Provide the (X, Y) coordinate of the cell's center where the given text is located.  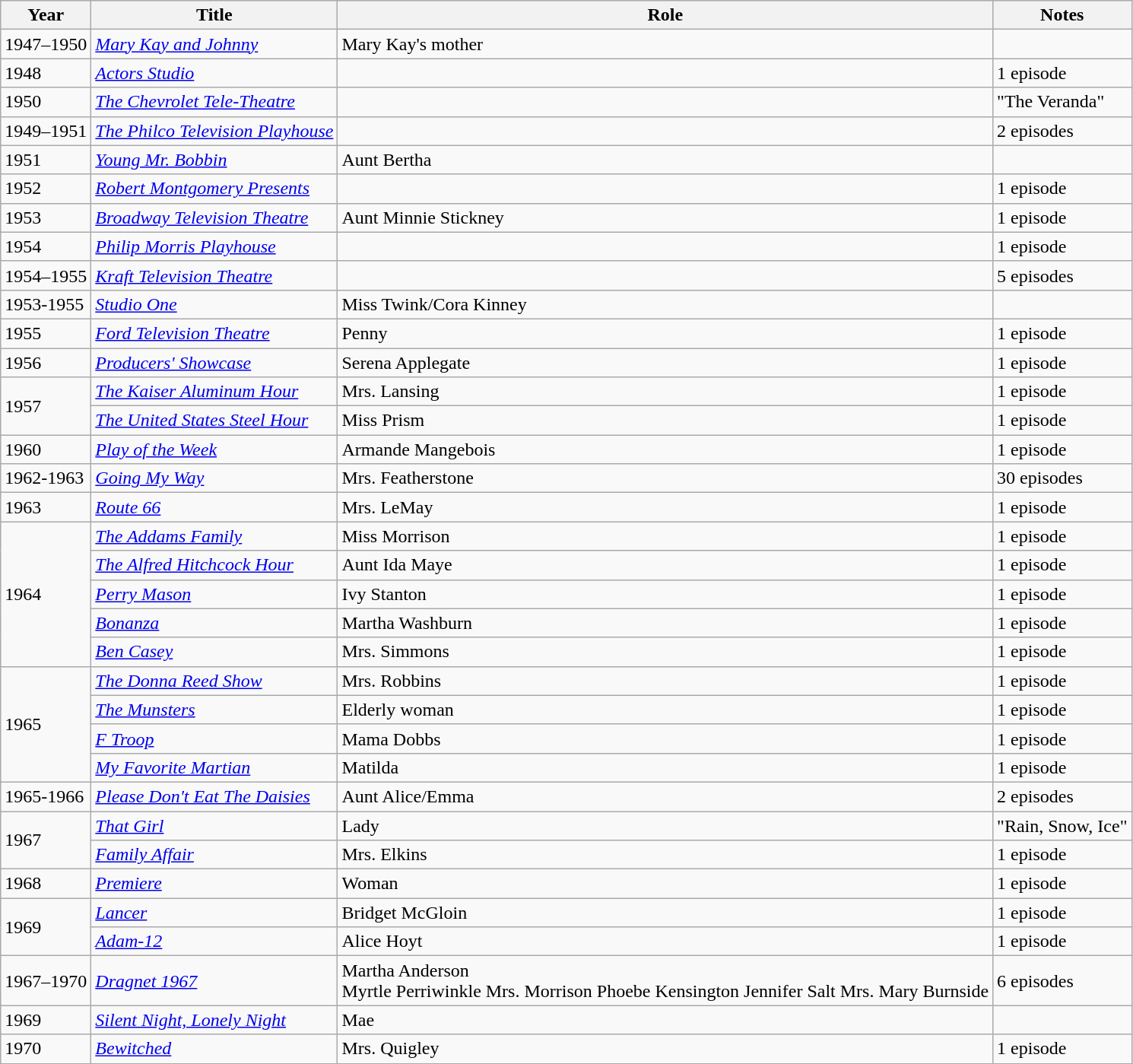
Lady (665, 825)
Broadway Television Theatre (214, 218)
Aunt Bertha (665, 160)
Dragnet 1967 (214, 981)
1955 (46, 333)
1968 (46, 884)
Armande Mangebois (665, 449)
Mrs. Robbins (665, 681)
Penny (665, 333)
Mrs. Quigley (665, 1049)
1951 (46, 160)
The Philco Television Playhouse (214, 131)
1967 (46, 840)
Family Affair (214, 855)
Lancer (214, 913)
The Munsters (214, 710)
Mrs. Simmons (665, 652)
Martha Washburn (665, 623)
"Rain, Snow, Ice" (1062, 825)
1960 (46, 449)
1956 (46, 363)
Mama Dobbs (665, 738)
Bridget McGloin (665, 913)
1950 (46, 102)
1962-1963 (46, 478)
6 episodes (1062, 981)
Miss Twink/Cora Kinney (665, 304)
Perry Mason (214, 594)
5 episodes (1062, 275)
Actors Studio (214, 73)
Adam-12 (214, 942)
1953 (46, 218)
1954–1955 (46, 275)
The Chevrolet Tele-Theatre (214, 102)
1963 (46, 507)
Mary Kay's mother (665, 44)
The Donna Reed Show (214, 681)
The United States Steel Hour (214, 421)
Play of the Week (214, 449)
Mrs. Lansing (665, 392)
Year (46, 15)
1965-1966 (46, 796)
Route 66 (214, 507)
Bonanza (214, 623)
1949–1951 (46, 131)
Producers' Showcase (214, 363)
Miss Prism (665, 421)
Title (214, 15)
The Addams Family (214, 536)
Aunt Minnie Stickney (665, 218)
1948 (46, 73)
Philip Morris Playhouse (214, 246)
Premiere (214, 884)
1953-1955 (46, 304)
Alice Hoyt (665, 942)
Serena Applegate (665, 363)
Martha AndersonMyrtle Perriwinkle Mrs. Morrison Phoebe Kensington Jennifer Salt Mrs. Mary Burnside (665, 981)
Young Mr. Bobbin (214, 160)
Notes (1062, 15)
Silent Night, Lonely Night (214, 1020)
1967–1970 (46, 981)
Mrs. Elkins (665, 855)
Studio One (214, 304)
The Kaiser Aluminum Hour (214, 392)
Mrs. Featherstone (665, 478)
Elderly woman (665, 710)
1954 (46, 246)
Aunt Alice/Emma (665, 796)
Aunt Ida Maye (665, 565)
That Girl (214, 825)
My Favorite Martian (214, 767)
Mrs. LeMay (665, 507)
30 episodes (1062, 478)
1965 (46, 724)
1952 (46, 189)
"The Veranda" (1062, 102)
1947–1950 (46, 44)
Matilda (665, 767)
Please Don't Eat The Daisies (214, 796)
Kraft Television Theatre (214, 275)
Robert Montgomery Presents (214, 189)
Ivy Stanton (665, 594)
The Alfred Hitchcock Hour (214, 565)
1964 (46, 594)
F Troop (214, 738)
Going My Way (214, 478)
Mary Kay and Johnny (214, 44)
Bewitched (214, 1049)
Ben Casey (214, 652)
Mae (665, 1020)
Woman (665, 884)
1957 (46, 406)
1970 (46, 1049)
Role (665, 15)
Ford Television Theatre (214, 333)
Miss Morrison (665, 536)
